Identify which cell holds the provided text, then report its (X, Y) central coordinate. 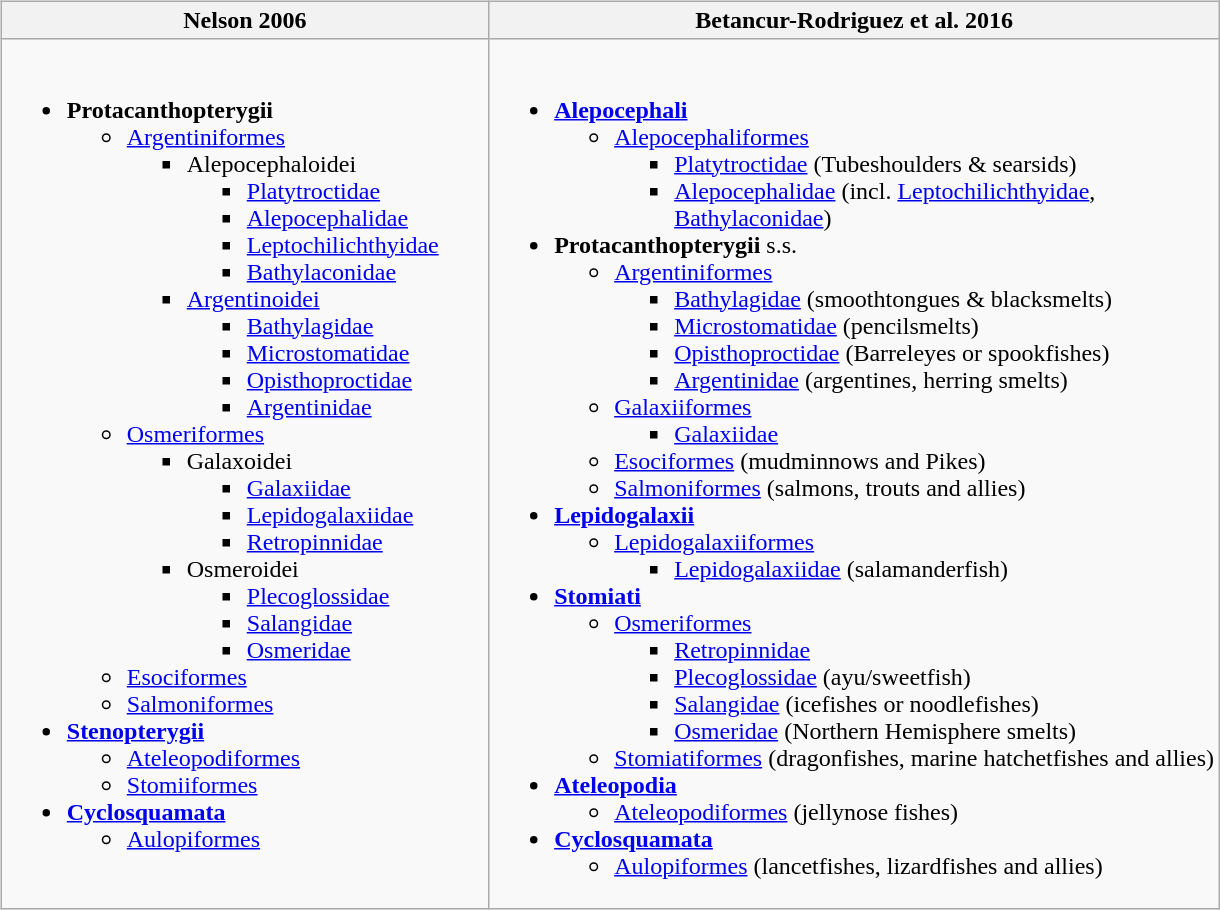
Nelson 2006 (244, 20)
Betancur-Rodriguez et al. 2016 (854, 20)
